Search for the cell housing the specified text and yield its [x, y] center coordinate. 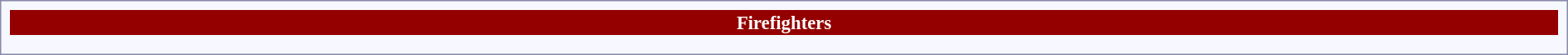
Firefighters [784, 22]
